Return the (x, y) coordinate for the center point of the cell that contains the specified text.  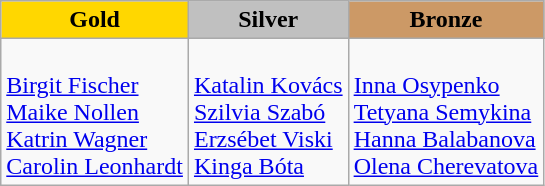
Birgit FischerMaike NollenKatrin WagnerCarolin Leonhardt (95, 112)
Silver (268, 20)
Gold (95, 20)
Bronze (446, 20)
Inna OsypenkoTetyana SemykinaHanna BalabanovaOlena Cherevatova (446, 112)
Katalin KovácsSzilvia SzabóErzsébet ViskiKinga Bóta (268, 112)
